Search for the cell housing the specified text and yield its [X, Y] center coordinate. 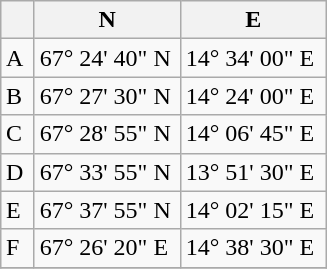
67° 37' 55" N [107, 210]
14° 06' 45" E [253, 134]
67° 33' 55" N [107, 172]
C [18, 134]
A [18, 58]
67° 28' 55" N [107, 134]
13° 51' 30" E [253, 172]
14° 24' 00" E [253, 96]
14° 34' 00" E [253, 58]
B [18, 96]
67° 26' 20" E [107, 248]
14° 02' 15" E [253, 210]
N [107, 20]
67° 24' 40" N [107, 58]
14° 38' 30" E [253, 248]
F [18, 248]
67° 27' 30" N [107, 96]
D [18, 172]
